Find where the given text appears and provide that cell's center as (x, y) coordinate. 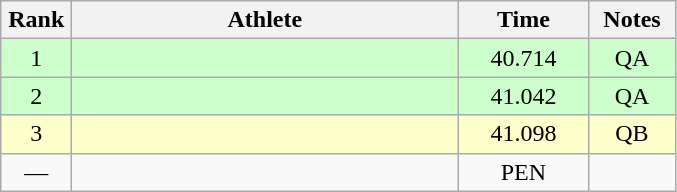
Time (524, 20)
3 (36, 134)
40.714 (524, 58)
1 (36, 58)
QB (632, 134)
2 (36, 96)
41.098 (524, 134)
41.042 (524, 96)
Athlete (265, 20)
— (36, 172)
Rank (36, 20)
PEN (524, 172)
Notes (632, 20)
